Capture the cell that displays the provided text and extract its (X, Y) central coordinate. 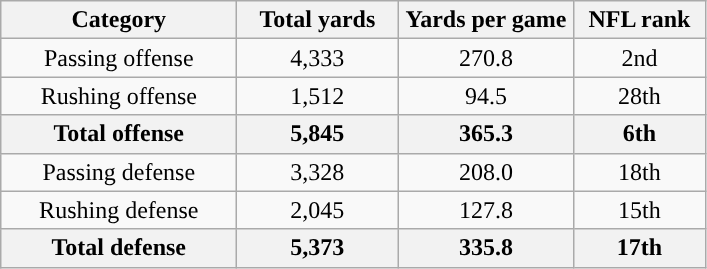
94.5 (486, 96)
Rushing offense (119, 96)
18th (640, 172)
5,373 (318, 248)
127.8 (486, 210)
5,845 (318, 134)
365.3 (486, 134)
15th (640, 210)
17th (640, 248)
Total offense (119, 134)
Total yards (318, 20)
Passing offense (119, 58)
Total defense (119, 248)
208.0 (486, 172)
Rushing defense (119, 210)
2nd (640, 58)
NFL rank (640, 20)
28th (640, 96)
6th (640, 134)
335.8 (486, 248)
270.8 (486, 58)
3,328 (318, 172)
4,333 (318, 58)
Yards per game (486, 20)
Passing defense (119, 172)
Category (119, 20)
1,512 (318, 96)
2,045 (318, 210)
